Find where the given text appears and provide that cell's center as (X, Y) coordinate. 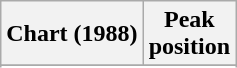
Chart (1988) (72, 34)
Peakposition (189, 34)
